Return the [X, Y] coordinate for the center point of the cell that contains the specified text.  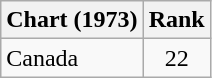
Canada [72, 58]
Chart (1973) [72, 20]
22 [176, 58]
Rank [176, 20]
